Return the (x, y) coordinate for the center point of the cell that contains the specified text.  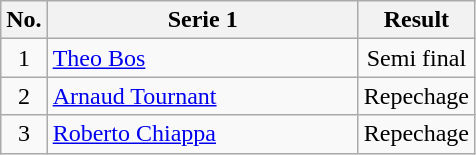
Semi final (416, 58)
Serie 1 (202, 20)
3 (24, 134)
2 (24, 96)
Roberto Chiappa (202, 134)
Arnaud Tournant (202, 96)
Theo Bos (202, 58)
Result (416, 20)
1 (24, 58)
No. (24, 20)
